For the text-containing cell, return its midpoint in [x, y] coordinate format. 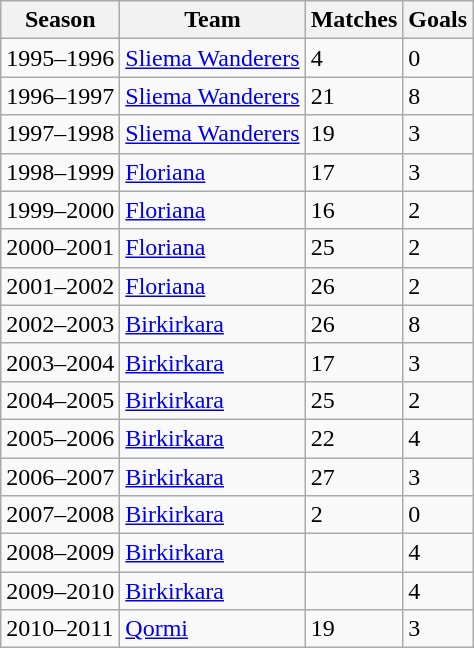
22 [354, 438]
2003–2004 [60, 362]
Team [212, 20]
2006–2007 [60, 477]
2002–2003 [60, 324]
1995–1996 [60, 58]
1999–2000 [60, 210]
2000–2001 [60, 248]
2008–2009 [60, 553]
2007–2008 [60, 515]
1997–1998 [60, 134]
16 [354, 210]
Season [60, 20]
27 [354, 477]
2005–2006 [60, 438]
2010–2011 [60, 629]
Qormi [212, 629]
2009–2010 [60, 591]
21 [354, 96]
Matches [354, 20]
1996–1997 [60, 96]
2004–2005 [60, 400]
Goals [438, 20]
1998–1999 [60, 172]
2001–2002 [60, 286]
